Return [x, y] of the center of cell containing provided text 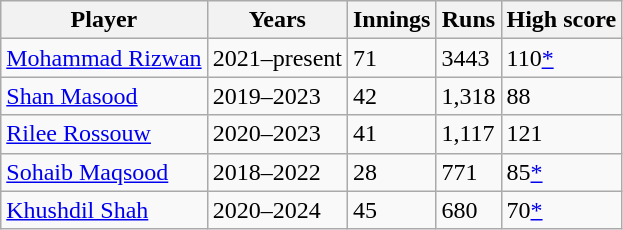
42 [391, 96]
Sohaib Maqsood [104, 172]
2018–2022 [277, 172]
2020–2023 [277, 134]
680 [468, 210]
Rilee Rossouw [104, 134]
Player [104, 20]
121 [562, 134]
Khushdil Shah [104, 210]
2020–2024 [277, 210]
1,318 [468, 96]
3443 [468, 58]
771 [468, 172]
Mohammad Rizwan [104, 58]
88 [562, 96]
1,117 [468, 134]
28 [391, 172]
71 [391, 58]
41 [391, 134]
110* [562, 58]
85* [562, 172]
Shan Masood [104, 96]
2019–2023 [277, 96]
45 [391, 210]
High score [562, 20]
Innings [391, 20]
Runs [468, 20]
70* [562, 210]
2021–present [277, 58]
Years [277, 20]
